Detect which cell encompasses the target text, then output its [X, Y] center coordinate. 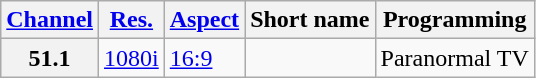
51.1 [50, 58]
16:9 [204, 58]
Paranormal TV [454, 58]
Res. [132, 20]
Programming [454, 20]
Short name [310, 20]
Channel [50, 20]
Aspect [204, 20]
1080i [132, 58]
